Determine the [X, Y] coordinate at the center of the cell enclosing the given text.  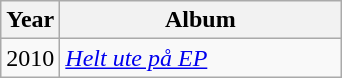
Helt ute på EP [200, 58]
2010 [30, 58]
Album [200, 20]
Year [30, 20]
